For the text-containing cell, return its midpoint in (x, y) coordinate format. 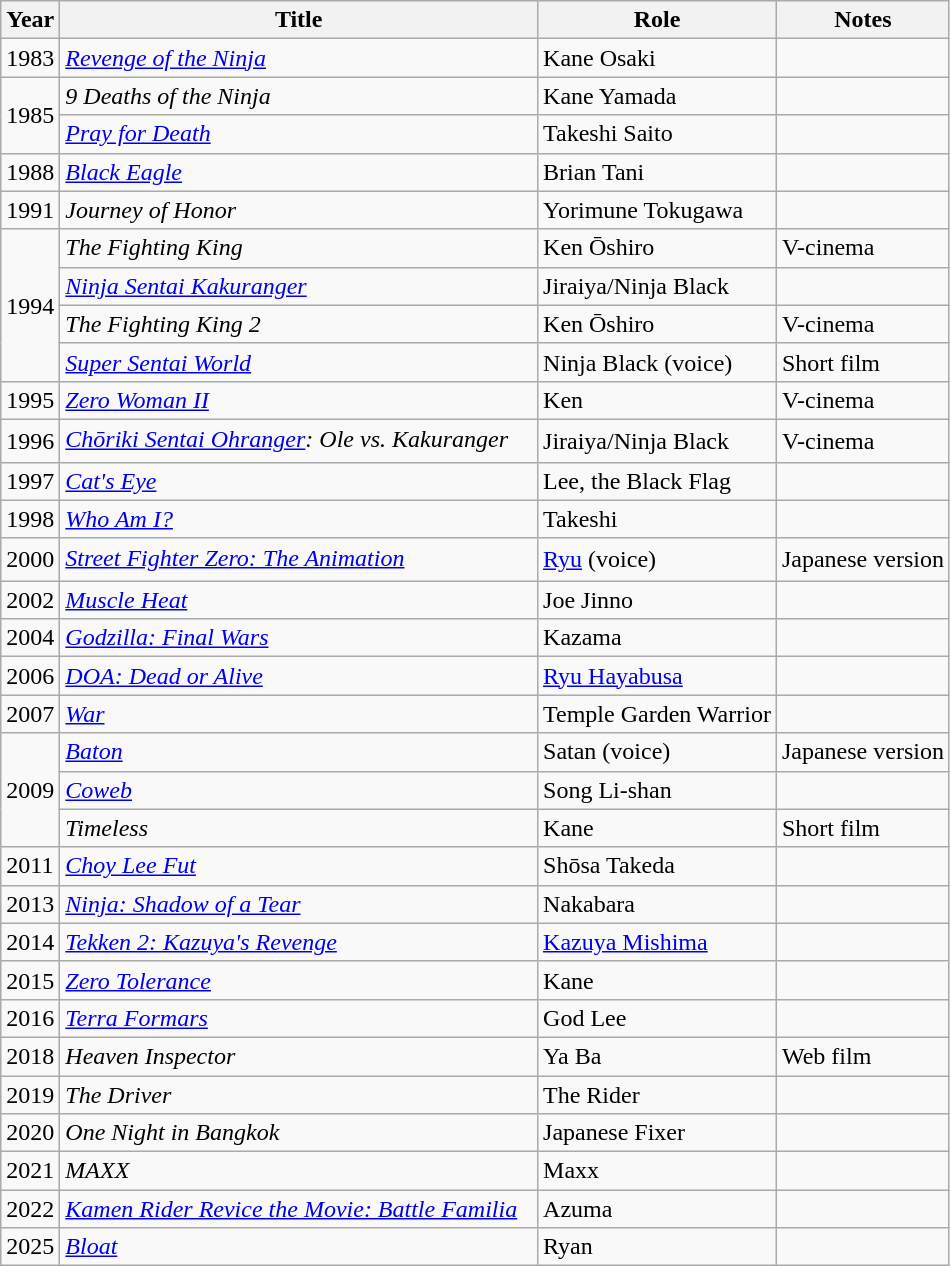
Timeless (299, 828)
Street Fighter Zero: The Animation (299, 560)
Kazama (658, 638)
Baton (299, 752)
Brian Tani (658, 172)
2011 (30, 866)
Maxx (658, 1171)
Revenge of the Ninja (299, 58)
Choy Lee Fut (299, 866)
1988 (30, 172)
Role (658, 20)
1983 (30, 58)
Muscle Heat (299, 600)
Kane Yamada (658, 96)
The Fighting King 2 (299, 324)
Pray for Death (299, 134)
Nakabara (658, 904)
2014 (30, 942)
Web film (862, 1056)
Chōriki Sentai Ohranger: Ole vs. Kakuranger (299, 440)
Ryu (voice) (658, 560)
Yorimune Tokugawa (658, 210)
2009 (30, 790)
Heaven Inspector (299, 1056)
Takeshi (658, 519)
Ninja Black (voice) (658, 362)
Satan (voice) (658, 752)
1997 (30, 481)
2021 (30, 1171)
Kazuya Mishima (658, 942)
The Driver (299, 1095)
Kane Osaki (658, 58)
1995 (30, 400)
2006 (30, 676)
2016 (30, 1018)
1996 (30, 440)
Notes (862, 20)
Cat's Eye (299, 481)
Ryan (658, 1247)
The Fighting King (299, 248)
Zero Tolerance (299, 980)
Bloat (299, 1247)
Who Am I? (299, 519)
Takeshi Saito (658, 134)
1991 (30, 210)
Ninja Sentai Kakuranger (299, 286)
9 Deaths of the Ninja (299, 96)
Japanese Fixer (658, 1133)
2018 (30, 1056)
2015 (30, 980)
2019 (30, 1095)
1994 (30, 305)
Godzilla: Final Wars (299, 638)
Year (30, 20)
Ryu Hayabusa (658, 676)
Ya Ba (658, 1056)
MAXX (299, 1171)
Azuma (658, 1209)
Joe Jinno (658, 600)
Lee, the Black Flag (658, 481)
Title (299, 20)
Super Sentai World (299, 362)
Terra Formars (299, 1018)
One Night in Bangkok (299, 1133)
God Lee (658, 1018)
2025 (30, 1247)
2002 (30, 600)
2022 (30, 1209)
Ken (658, 400)
Temple Garden Warrior (658, 714)
Tekken 2: Kazuya's Revenge (299, 942)
2007 (30, 714)
2000 (30, 560)
The Rider (658, 1095)
1998 (30, 519)
Zero Woman II (299, 400)
Kamen Rider Revice the Movie: Battle Familia (299, 1209)
DOA: Dead or Alive (299, 676)
Coweb (299, 790)
Black Eagle (299, 172)
Shōsa Takeda (658, 866)
Song Li-shan (658, 790)
2020 (30, 1133)
Ninja: Shadow of a Tear (299, 904)
Journey of Honor (299, 210)
2013 (30, 904)
2004 (30, 638)
1985 (30, 115)
War (299, 714)
